Find where the given text appears and provide that cell's center as (x, y) coordinate. 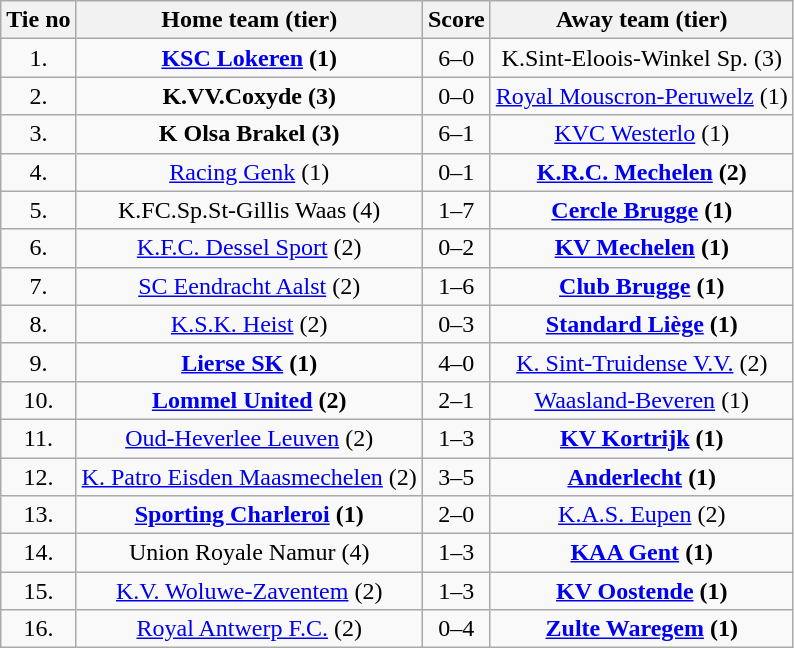
SC Eendracht Aalst (2) (249, 286)
Tie no (38, 20)
Racing Genk (1) (249, 172)
0–3 (456, 324)
KV Mechelen (1) (642, 248)
6. (38, 248)
8. (38, 324)
KV Oostende (1) (642, 591)
14. (38, 553)
K.S.K. Heist (2) (249, 324)
K.R.C. Mechelen (2) (642, 172)
Lommel United (2) (249, 400)
13. (38, 515)
K.Sint-Eloois-Winkel Sp. (3) (642, 58)
K. Patro Eisden Maasmechelen (2) (249, 477)
K Olsa Brakel (3) (249, 134)
Anderlecht (1) (642, 477)
0–4 (456, 629)
3. (38, 134)
10. (38, 400)
11. (38, 438)
Club Brugge (1) (642, 286)
Royal Mouscron-Peruwelz (1) (642, 96)
K.F.C. Dessel Sport (2) (249, 248)
4. (38, 172)
5. (38, 210)
12. (38, 477)
Royal Antwerp F.C. (2) (249, 629)
Zulte Waregem (1) (642, 629)
1–6 (456, 286)
K. Sint-Truidense V.V. (2) (642, 362)
KV Kortrijk (1) (642, 438)
K.A.S. Eupen (2) (642, 515)
Cercle Brugge (1) (642, 210)
Score (456, 20)
Waasland-Beveren (1) (642, 400)
15. (38, 591)
2. (38, 96)
4–0 (456, 362)
Away team (tier) (642, 20)
9. (38, 362)
Oud-Heverlee Leuven (2) (249, 438)
2–0 (456, 515)
K.VV.Coxyde (3) (249, 96)
2–1 (456, 400)
3–5 (456, 477)
7. (38, 286)
6–1 (456, 134)
Standard Liège (1) (642, 324)
Home team (tier) (249, 20)
KAA Gent (1) (642, 553)
0–0 (456, 96)
1. (38, 58)
0–2 (456, 248)
0–1 (456, 172)
K.FC.Sp.St-Gillis Waas (4) (249, 210)
KVC Westerlo (1) (642, 134)
Union Royale Namur (4) (249, 553)
KSC Lokeren (1) (249, 58)
1–7 (456, 210)
Lierse SK (1) (249, 362)
6–0 (456, 58)
16. (38, 629)
Sporting Charleroi (1) (249, 515)
K.V. Woluwe-Zaventem (2) (249, 591)
